Find where the given text appears and provide that cell's center as (X, Y) coordinate. 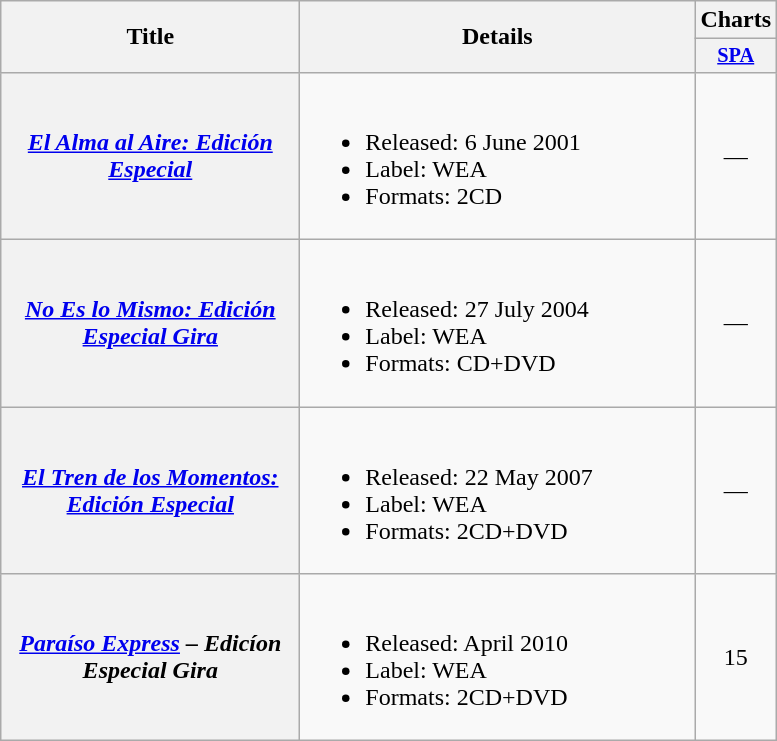
Released: 6 June 2001Label: WEAFormats: 2CD (498, 156)
15 (736, 658)
Paraíso Express – Edicíon Especial Gira (150, 658)
Released: 27 July 2004Label: WEAFormats: CD+DVD (498, 324)
Charts (736, 20)
El Tren de los Momentos: Edición Especial (150, 490)
Title (150, 37)
Details (498, 37)
Released: April 2010Label: WEAFormats: 2CD+DVD (498, 658)
Released: 22 May 2007Label: WEAFormats: 2CD+DVD (498, 490)
No Es lo Mismo: Edición Especial Gira (150, 324)
El Alma al Aire: Edición Especial (150, 156)
SPA (736, 56)
